Return the (x, y) coordinate for the center point of the cell that contains the specified text.  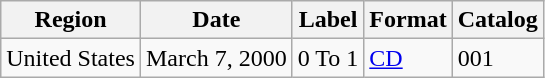
United States (71, 58)
CD (408, 58)
Format (408, 20)
001 (498, 58)
March 7, 2000 (216, 58)
Region (71, 20)
Catalog (498, 20)
Date (216, 20)
Label (328, 20)
0 To 1 (328, 58)
